Pinpoint the cell where the given text exists, returning its [X, Y] midpoint coordinate. 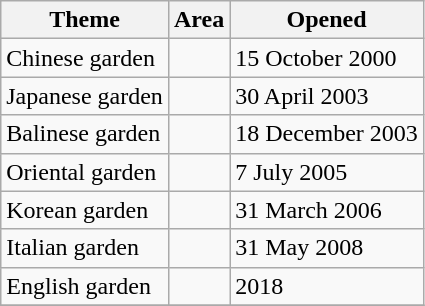
2018 [327, 286]
English garden [85, 286]
15 October 2000 [327, 58]
Italian garden [85, 248]
Chinese garden [85, 58]
7 July 2005 [327, 172]
Japanese garden [85, 96]
Oriental garden [85, 172]
Korean garden [85, 210]
31 March 2006 [327, 210]
18 December 2003 [327, 134]
Balinese garden [85, 134]
Opened [327, 20]
Theme [85, 20]
30 April 2003 [327, 96]
31 May 2008 [327, 248]
Area [198, 20]
